Find where the given text appears and provide that cell's center as [x, y] coordinate. 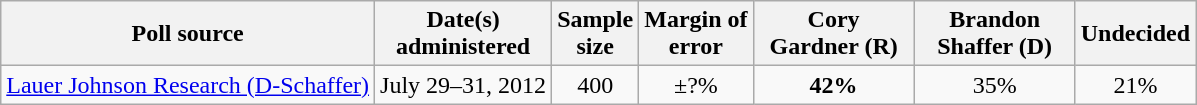
BrandonShaffer (D) [994, 34]
July 29–31, 2012 [464, 85]
Date(s)administered [464, 34]
400 [596, 85]
Poll source [188, 34]
Undecided [1135, 34]
21% [1135, 85]
35% [994, 85]
±?% [696, 85]
Samplesize [596, 34]
42% [834, 85]
Margin oferror [696, 34]
Lauer Johnson Research (D-Schaffer) [188, 85]
CoryGardner (R) [834, 34]
